Scan for the cell matching the given text and deliver its [X, Y] coordinate at center. 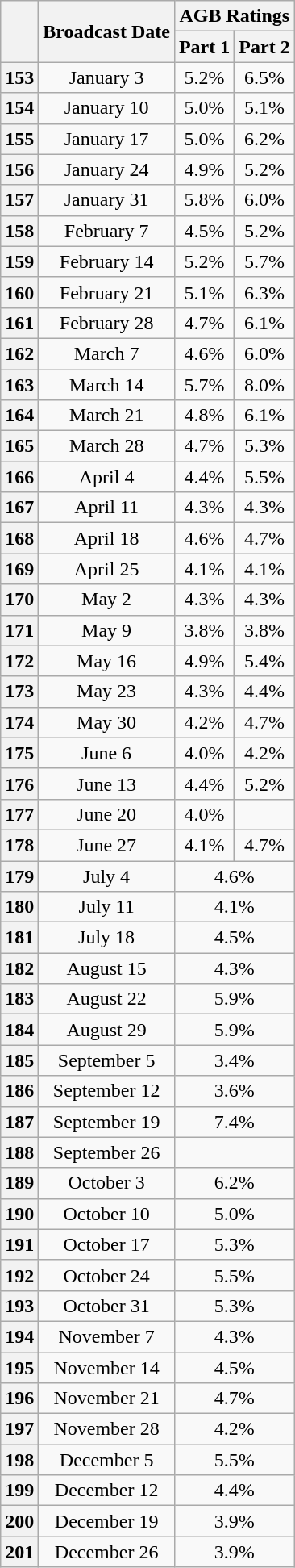
November 7 [106, 1336]
180 [19, 907]
159 [19, 261]
158 [19, 231]
3.6% [234, 1091]
June 6 [106, 753]
194 [19, 1336]
164 [19, 416]
153 [19, 77]
November 28 [106, 1429]
195 [19, 1368]
5.8% [204, 200]
157 [19, 200]
January 31 [106, 200]
200 [19, 1521]
192 [19, 1275]
March 14 [106, 385]
September 19 [106, 1122]
March 7 [106, 353]
November 21 [106, 1399]
169 [19, 569]
191 [19, 1244]
186 [19, 1091]
178 [19, 845]
August 22 [106, 999]
190 [19, 1214]
July 18 [106, 938]
181 [19, 938]
May 2 [106, 600]
5.4% [264, 661]
October 3 [106, 1183]
May 23 [106, 692]
April 4 [106, 477]
December 19 [106, 1521]
201 [19, 1552]
185 [19, 1060]
172 [19, 661]
170 [19, 600]
July 4 [106, 876]
167 [19, 508]
176 [19, 784]
April 18 [106, 538]
March 28 [106, 446]
179 [19, 876]
6.3% [264, 292]
160 [19, 292]
October 17 [106, 1244]
February 28 [106, 323]
January 3 [106, 77]
August 15 [106, 968]
April 11 [106, 508]
May 16 [106, 661]
154 [19, 108]
February 21 [106, 292]
Part 2 [264, 47]
166 [19, 477]
156 [19, 169]
December 26 [106, 1552]
183 [19, 999]
199 [19, 1491]
January 24 [106, 169]
January 17 [106, 139]
155 [19, 139]
171 [19, 630]
November 14 [106, 1368]
September 26 [106, 1152]
June 13 [106, 784]
February 7 [106, 231]
Broadcast Date [106, 31]
4.8% [204, 416]
September 5 [106, 1060]
197 [19, 1429]
August 29 [106, 1030]
September 12 [106, 1091]
AGB Ratings [234, 16]
May 9 [106, 630]
7.4% [234, 1122]
3.4% [234, 1060]
193 [19, 1306]
February 14 [106, 261]
December 12 [106, 1491]
June 20 [106, 814]
April 25 [106, 569]
Part 1 [204, 47]
162 [19, 353]
June 27 [106, 845]
188 [19, 1152]
182 [19, 968]
187 [19, 1122]
December 5 [106, 1460]
8.0% [264, 385]
October 24 [106, 1275]
189 [19, 1183]
175 [19, 753]
165 [19, 446]
October 31 [106, 1306]
161 [19, 323]
196 [19, 1399]
177 [19, 814]
174 [19, 722]
163 [19, 385]
168 [19, 538]
January 10 [106, 108]
May 30 [106, 722]
October 10 [106, 1214]
184 [19, 1030]
198 [19, 1460]
6.5% [264, 77]
March 21 [106, 416]
July 11 [106, 907]
173 [19, 692]
